For the text-containing cell, return its midpoint in (x, y) coordinate format. 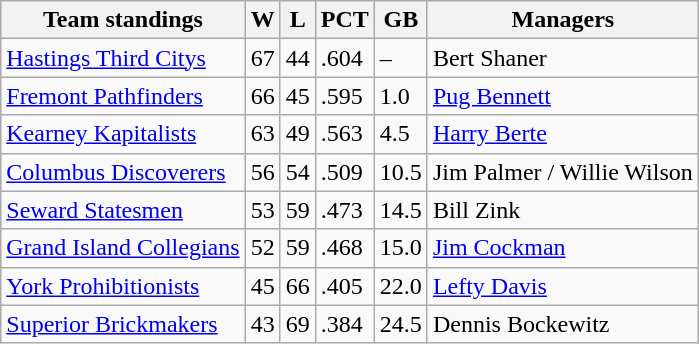
.468 (344, 248)
Lefty Davis (562, 286)
Jim Cockman (562, 248)
GB (400, 20)
W (262, 20)
Jim Palmer / Willie Wilson (562, 172)
4.5 (400, 134)
Hastings Third Citys (123, 58)
53 (262, 210)
63 (262, 134)
24.5 (400, 324)
Seward Statesmen (123, 210)
Bill Zink (562, 210)
Grand Island Collegians (123, 248)
.384 (344, 324)
67 (262, 58)
43 (262, 324)
Harry Berte (562, 134)
22.0 (400, 286)
Superior Brickmakers (123, 324)
Dennis Bockewitz (562, 324)
.604 (344, 58)
PCT (344, 20)
.595 (344, 96)
Bert Shaner (562, 58)
L (298, 20)
54 (298, 172)
.563 (344, 134)
Team standings (123, 20)
10.5 (400, 172)
Columbus Discoverers (123, 172)
52 (262, 248)
.405 (344, 286)
69 (298, 324)
Pug Bennett (562, 96)
– (400, 58)
15.0 (400, 248)
49 (298, 134)
Managers (562, 20)
56 (262, 172)
44 (298, 58)
.509 (344, 172)
1.0 (400, 96)
York Prohibitionists (123, 286)
Kearney Kapitalists (123, 134)
14.5 (400, 210)
Fremont Pathfinders (123, 96)
.473 (344, 210)
